Provide the (x, y) coordinate of the cell's center where the given text is located.  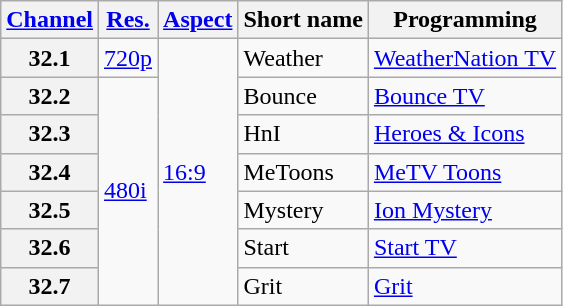
Ion Mystery (464, 210)
32.7 (50, 286)
32.5 (50, 210)
Weather (303, 58)
Bounce (303, 96)
HnI (303, 134)
16:9 (198, 172)
32.2 (50, 96)
Mystery (303, 210)
Channel (50, 20)
Short name (303, 20)
480i (128, 191)
32.3 (50, 134)
Res. (128, 20)
Heroes & Icons (464, 134)
WeatherNation TV (464, 58)
32.1 (50, 58)
Bounce TV (464, 96)
MeTV Toons (464, 172)
Start (303, 248)
32.6 (50, 248)
Start TV (464, 248)
32.4 (50, 172)
MeToons (303, 172)
Programming (464, 20)
Aspect (198, 20)
720p (128, 58)
